Search for the cell housing the specified text and yield its (X, Y) center coordinate. 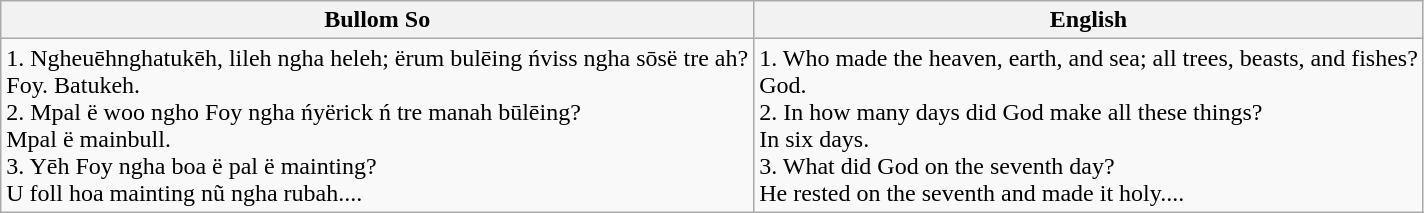
Bullom So (378, 20)
English (1089, 20)
